Find where the given text appears and provide that cell's center as [x, y] coordinate. 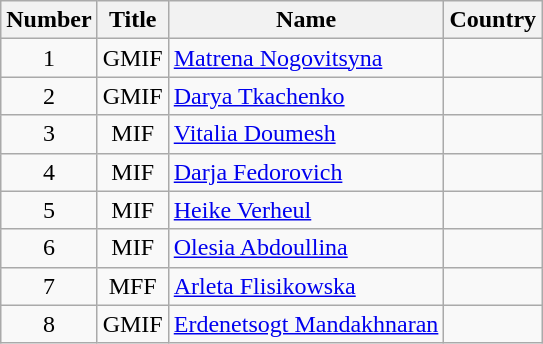
6 [49, 248]
Title [132, 20]
Number [49, 20]
Darja Fedorovich [306, 172]
Erdenetsogt Mandakhnaran [306, 324]
3 [49, 134]
Arleta Flisikowska [306, 286]
7 [49, 286]
Name [306, 20]
Darya Tkachenko [306, 96]
8 [49, 324]
Heike Verheul [306, 210]
5 [49, 210]
MFF [132, 286]
1 [49, 58]
Vitalia Doumesh [306, 134]
Country [493, 20]
4 [49, 172]
Olesia Abdoullina [306, 248]
2 [49, 96]
Matrena Nogovitsyna [306, 58]
